Identify which cell holds the provided text, then report its (x, y) central coordinate. 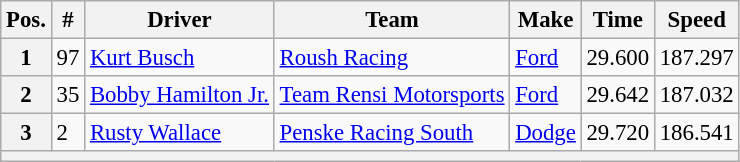
Speed (696, 20)
Penske Racing South (392, 133)
Roush Racing (392, 58)
Rusty Wallace (180, 133)
3 (26, 133)
Team (392, 20)
Pos. (26, 20)
35 (68, 95)
Make (546, 20)
Bobby Hamilton Jr. (180, 95)
Team Rensi Motorsports (392, 95)
29.720 (618, 133)
29.642 (618, 95)
97 (68, 58)
# (68, 20)
1 (26, 58)
186.541 (696, 133)
Driver (180, 20)
187.032 (696, 95)
Time (618, 20)
187.297 (696, 58)
Kurt Busch (180, 58)
29.600 (618, 58)
Dodge (546, 133)
